Locate the cell with the specified text and output its [x, y] center coordinate. 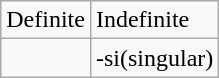
-si(singular) [154, 58]
Definite [46, 20]
Indefinite [154, 20]
